Find where the given text appears and provide that cell's center as (X, Y) coordinate. 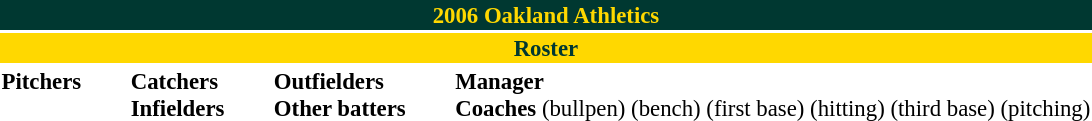
Roster (546, 48)
2006 Oakland Athletics (546, 15)
